Extract the (X, Y) coordinate from the center of the cell holding the provided text.  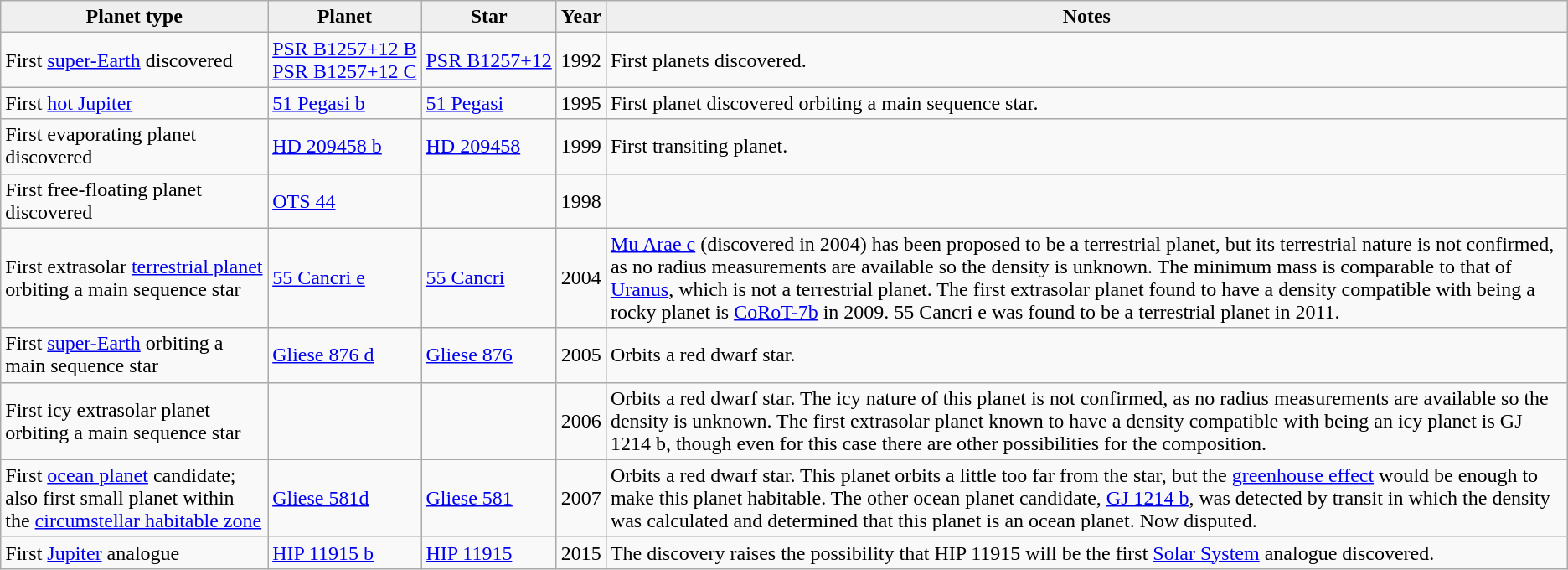
2007 (581, 498)
HD 209458 (489, 146)
1999 (581, 146)
51 Pegasi b (345, 103)
51 Pegasi (489, 103)
First extrasolar terrestrial planet orbiting a main sequence star (134, 278)
First free-floating planet discovered (134, 201)
Star (489, 17)
Planet type (134, 17)
2015 (581, 552)
First planets discovered. (1086, 60)
Planet (345, 17)
Gliese 581 (489, 498)
55 Cancri (489, 278)
PSR B1257+12 BPSR B1257+12 C (345, 60)
First ocean planet candidate; also first small planet within the circumstellar habitable zone (134, 498)
HD 209458 b (345, 146)
First icy extrasolar planet orbiting a main sequence star (134, 421)
1998 (581, 201)
First transiting planet. (1086, 146)
OTS 44 (345, 201)
The discovery raises the possibility that HIP 11915 will be the first Solar System analogue discovered. (1086, 552)
Gliese 876 d (345, 355)
PSR B1257+12 (489, 60)
1992 (581, 60)
HIP 11915 b (345, 552)
2004 (581, 278)
First evaporating planet discovered (134, 146)
First hot Jupiter (134, 103)
Gliese 876 (489, 355)
1995 (581, 103)
First planet discovered orbiting a main sequence star. (1086, 103)
Orbits a red dwarf star. (1086, 355)
2005 (581, 355)
Notes (1086, 17)
First super-Earth discovered (134, 60)
2006 (581, 421)
55 Cancri e (345, 278)
Year (581, 17)
First super-Earth orbiting a main sequence star (134, 355)
First Jupiter analogue (134, 552)
HIP 11915 (489, 552)
Gliese 581d (345, 498)
